Scan for the cell matching the given text and deliver its [X, Y] coordinate at center. 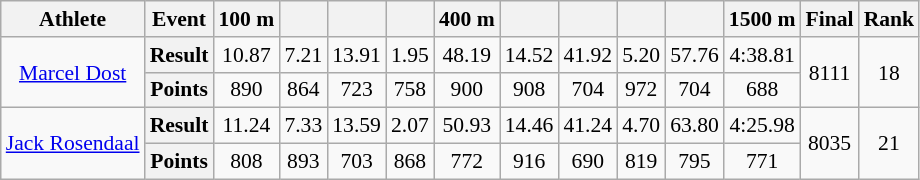
690 [588, 162]
7.21 [303, 55]
41.92 [588, 55]
Final [829, 19]
63.80 [694, 126]
900 [467, 90]
4.70 [641, 126]
890 [246, 90]
1.95 [410, 55]
14.46 [530, 126]
400 m [467, 19]
916 [530, 162]
7.33 [303, 126]
13.91 [356, 55]
Athlete [73, 19]
893 [303, 162]
5.20 [641, 55]
14.52 [530, 55]
4:25.98 [762, 126]
57.76 [694, 55]
48.19 [467, 55]
771 [762, 162]
8035 [829, 144]
723 [356, 90]
808 [246, 162]
758 [410, 90]
4:38.81 [762, 55]
8111 [829, 72]
772 [467, 162]
10.87 [246, 55]
11.24 [246, 126]
703 [356, 162]
2.07 [410, 126]
1500 m [762, 19]
100 m [246, 19]
819 [641, 162]
868 [410, 162]
864 [303, 90]
908 [530, 90]
Event [180, 19]
21 [890, 144]
795 [694, 162]
13.59 [356, 126]
41.24 [588, 126]
Jack Rosendaal [73, 144]
688 [762, 90]
18 [890, 72]
50.93 [467, 126]
Marcel Dost [73, 72]
Rank [890, 19]
972 [641, 90]
